Return [x, y] of the center of cell containing provided text 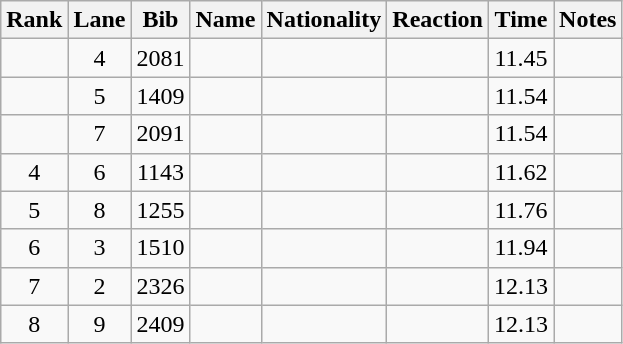
2326 [160, 286]
Time [520, 20]
3 [100, 248]
1143 [160, 172]
Bib [160, 20]
Reaction [438, 20]
2081 [160, 58]
Nationality [324, 20]
11.45 [520, 58]
1510 [160, 248]
11.76 [520, 210]
11.94 [520, 248]
2409 [160, 324]
11.62 [520, 172]
Rank [34, 20]
1255 [160, 210]
9 [100, 324]
Notes [588, 20]
1409 [160, 96]
2 [100, 286]
2091 [160, 134]
Name [226, 20]
Lane [100, 20]
